Identify which cell holds the provided text, then report its (X, Y) central coordinate. 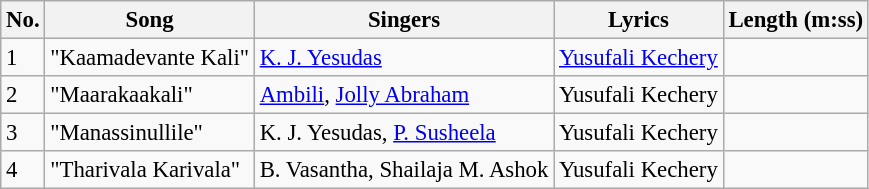
Song (150, 20)
K. J. Yesudas (404, 58)
"Kaamadevante Kali" (150, 58)
1 (23, 58)
B. Vasantha, Shailaja M. Ashok (404, 170)
"Tharivala Karivala" (150, 170)
No. (23, 20)
3 (23, 133)
4 (23, 170)
2 (23, 95)
"Manassinullile" (150, 133)
Singers (404, 20)
Lyrics (638, 20)
Ambili, Jolly Abraham (404, 95)
Length (m:ss) (796, 20)
K. J. Yesudas, P. Susheela (404, 133)
"Maarakaakali" (150, 95)
